For the text-containing cell, return its midpoint in [X, Y] coordinate format. 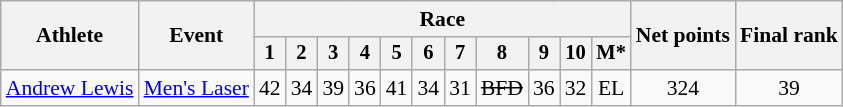
Men's Laser [196, 88]
42 [270, 88]
7 [460, 54]
41 [397, 88]
5 [397, 54]
8 [502, 54]
2 [302, 54]
324 [683, 88]
10 [576, 54]
6 [428, 54]
Andrew Lewis [70, 88]
EL [610, 88]
32 [576, 88]
Net points [683, 36]
4 [365, 54]
BFD [502, 88]
9 [544, 54]
Athlete [70, 36]
M* [610, 54]
1 [270, 54]
31 [460, 88]
Race [442, 19]
Final rank [789, 36]
Event [196, 36]
3 [333, 54]
